Scan for the cell matching the given text and deliver its (X, Y) coordinate at center. 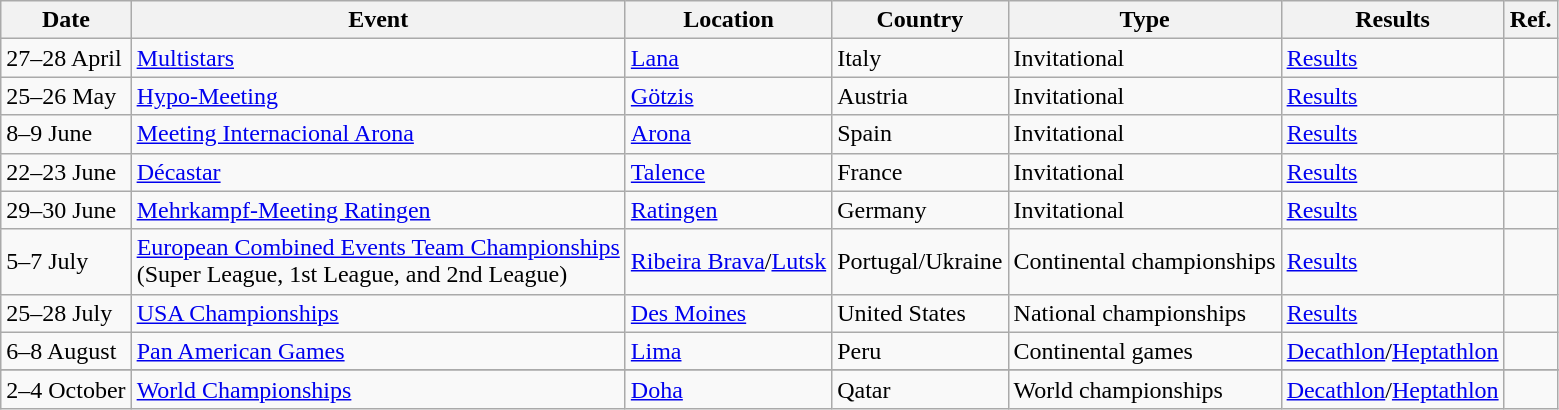
Pan American Games (378, 351)
8–9 June (66, 134)
USA Championships (378, 313)
Doha (728, 389)
2–4 October (66, 389)
Date (66, 20)
France (920, 172)
Peru (920, 351)
Ref. (1530, 20)
European Combined Events Team Championships(Super League, 1st League, and 2nd League) (378, 262)
Continental championships (1144, 262)
Qatar (920, 389)
World championships (1144, 389)
6–8 August (66, 351)
Spain (920, 134)
Talence (728, 172)
Multistars (378, 58)
Des Moines (728, 313)
Continental games (1144, 351)
Götzis (728, 96)
22–23 June (66, 172)
Event (378, 20)
Italy (920, 58)
United States (920, 313)
Mehrkampf-Meeting Ratingen (378, 210)
Austria (920, 96)
27–28 April (66, 58)
Ratingen (728, 210)
National championships (1144, 313)
Lana (728, 58)
Décastar (378, 172)
Meeting Internacional Arona (378, 134)
Type (1144, 20)
Lima (728, 351)
Arona (728, 134)
Location (728, 20)
Hypo-Meeting (378, 96)
25–28 July (66, 313)
25–26 May (66, 96)
Portugal/Ukraine (920, 262)
29–30 June (66, 210)
Ribeira Brava/Lutsk (728, 262)
Germany (920, 210)
5–7 July (66, 262)
World Championships (378, 389)
Country (920, 20)
